For the text-containing cell, return its midpoint in [x, y] coordinate format. 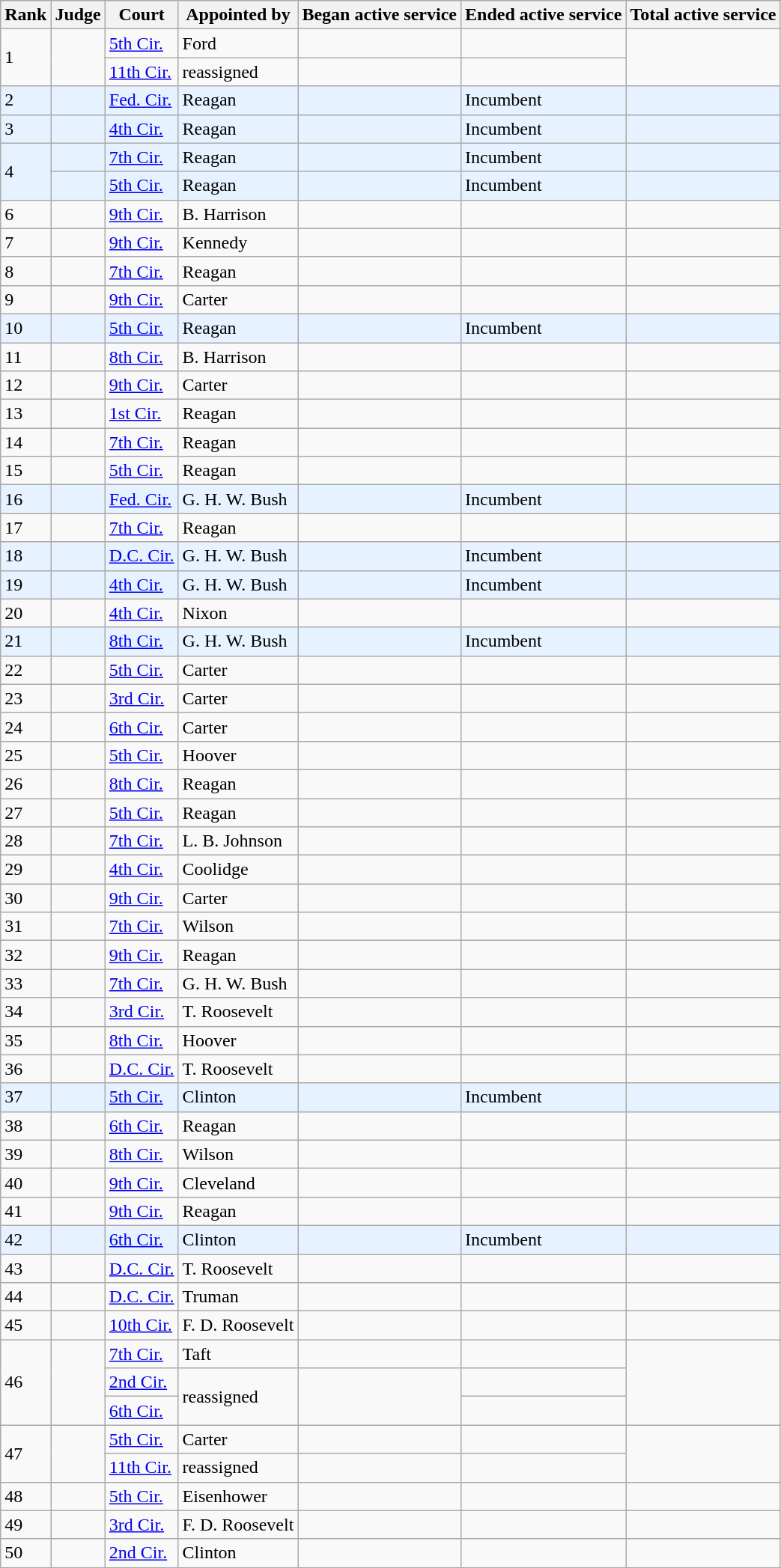
Ford [238, 43]
24 [25, 727]
22 [25, 670]
45 [25, 1326]
3 [25, 129]
Eisenhower [238, 1496]
15 [25, 471]
14 [25, 442]
18 [25, 556]
Ended active service [544, 15]
16 [25, 499]
28 [25, 841]
8 [25, 271]
29 [25, 870]
33 [25, 983]
L. B. Johnson [238, 841]
1 [25, 58]
39 [25, 1154]
Coolidge [238, 870]
12 [25, 385]
49 [25, 1525]
10 [25, 328]
6 [25, 214]
26 [25, 784]
Total active service [703, 15]
9 [25, 299]
1st Cir. [142, 414]
Nixon [238, 613]
Taft [238, 1354]
Cleveland [238, 1183]
Truman [238, 1297]
Court [142, 15]
23 [25, 698]
2 [25, 100]
41 [25, 1211]
32 [25, 955]
17 [25, 528]
Began active service [380, 15]
44 [25, 1297]
4 [25, 171]
46 [25, 1382]
7 [25, 242]
Rank [25, 15]
31 [25, 927]
25 [25, 755]
47 [25, 1453]
11 [25, 357]
38 [25, 1126]
42 [25, 1239]
Appointed by [238, 15]
43 [25, 1269]
21 [25, 641]
40 [25, 1183]
36 [25, 1069]
Kennedy [238, 242]
10th Cir. [142, 1326]
27 [25, 812]
20 [25, 613]
35 [25, 1040]
19 [25, 585]
30 [25, 898]
37 [25, 1097]
48 [25, 1496]
34 [25, 1012]
Judge [78, 15]
13 [25, 414]
50 [25, 1553]
